For the text-containing cell, return its midpoint in (x, y) coordinate format. 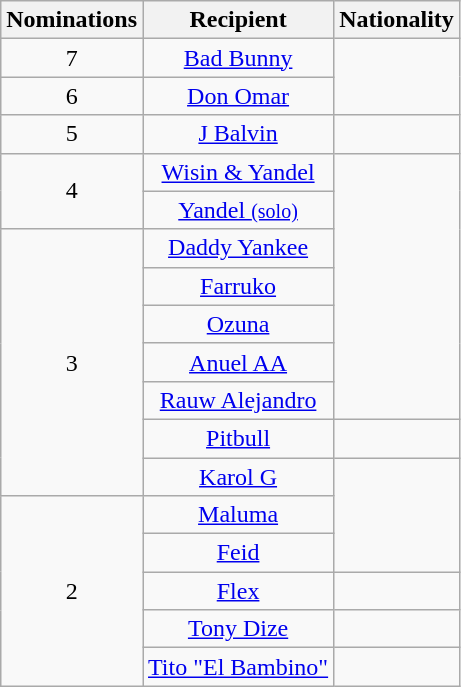
7 (72, 58)
Recipient (238, 20)
Tony Dize (238, 629)
Tito "El Bambino" (238, 667)
Wisin & Yandel (238, 172)
Flex (238, 591)
J Balvin (238, 134)
Anuel AA (238, 362)
Pitbull (238, 438)
Feid (238, 553)
Yandel (solo) (238, 210)
Don Omar (238, 96)
Karol G (238, 477)
2 (72, 591)
Rauw Alejandro (238, 400)
Nominations (72, 20)
3 (72, 362)
6 (72, 96)
4 (72, 191)
Nationality (397, 20)
Bad Bunny (238, 58)
Ozuna (238, 324)
Daddy Yankee (238, 248)
Farruko (238, 286)
5 (72, 134)
Maluma (238, 515)
